Pinpoint the cell where the given text exists, returning its (x, y) midpoint coordinate. 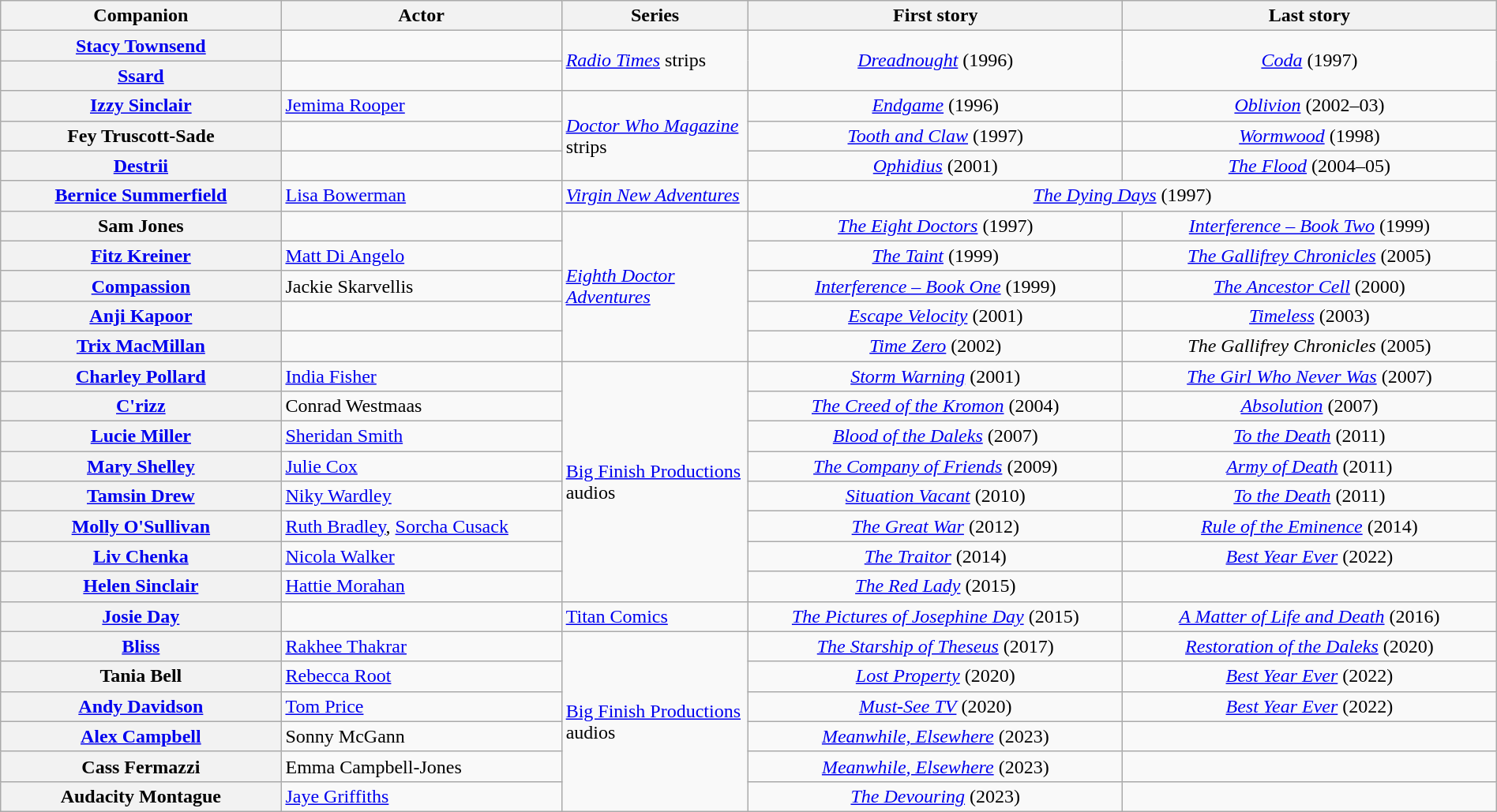
Sheridan Smith (422, 436)
Restoration of the Daleks (2020) (1310, 646)
Charley Pollard (141, 376)
Time Zero (2002) (936, 346)
The Company of Friends (2009) (936, 466)
C'rizz (141, 406)
Wormwood (1998) (1310, 136)
Ophidius (2001) (936, 166)
Cass Fermazzi (141, 766)
Lisa Bowerman (422, 196)
Alex Campbell (141, 736)
Molly O'Sullivan (141, 526)
Last story (1310, 16)
Conrad Westmaas (422, 406)
The Taint (1999) (936, 256)
Tom Price (422, 706)
The Flood (2004–05) (1310, 166)
Titan Comics (655, 616)
Blood of the Daleks (2007) (936, 436)
Rule of the Eminence (2014) (1310, 526)
Jackie Skarvellis (422, 286)
Anji Kapoor (141, 316)
A Matter of Life and Death (2016) (1310, 616)
Must-See TV (2020) (936, 706)
The Red Lady (2015) (936, 586)
Compassion (141, 286)
Izzy Sinclair (141, 106)
The Creed of the Kromon (2004) (936, 406)
India Fisher (422, 376)
The Girl Who Never Was (2007) (1310, 376)
Ssard (141, 76)
Interference – Book Two (1999) (1310, 226)
Endgame (1996) (936, 106)
Rakhee Thakrar (422, 646)
Interference – Book One (1999) (936, 286)
Absolution (2007) (1310, 406)
Tamsin Drew (141, 496)
Series (655, 16)
The Dying Days (1997) (1123, 196)
First story (936, 16)
The Devouring (2023) (936, 796)
Sam Jones (141, 226)
Stacy Townsend (141, 46)
Tania Bell (141, 676)
Hattie Morahan (422, 586)
Radio Times strips (655, 61)
Lost Property (2020) (936, 676)
Dreadnought (1996) (936, 61)
Situation Vacant (2010) (936, 496)
Helen Sinclair (141, 586)
Sonny McGann (422, 736)
Escape Velocity (2001) (936, 316)
The Great War (2012) (936, 526)
The Pictures of Josephine Day (2015) (936, 616)
Mary Shelley (141, 466)
The Eight Doctors (1997) (936, 226)
Tooth and Claw (1997) (936, 136)
Oblivion (2002–03) (1310, 106)
Virgin New Adventures (655, 196)
Bernice Summerfield (141, 196)
Josie Day (141, 616)
Jaye Griffiths (422, 796)
Niky Wardley (422, 496)
Nicola Walker (422, 556)
The Starship of Theseus (2017) (936, 646)
The Ancestor Cell (2000) (1310, 286)
Emma Campbell-Jones (422, 766)
Julie Cox (422, 466)
Liv Chenka (141, 556)
Companion (141, 16)
Timeless (2003) (1310, 316)
Audacity Montague (141, 796)
Coda (1997) (1310, 61)
Destrii (141, 166)
Rebecca Root (422, 676)
The Traitor (2014) (936, 556)
Andy Davidson (141, 706)
Actor (422, 16)
Trix MacMillan (141, 346)
Storm Warning (2001) (936, 376)
Lucie Miller (141, 436)
Jemima Rooper (422, 106)
Doctor Who Magazine strips (655, 136)
Army of Death (2011) (1310, 466)
Fitz Kreiner (141, 256)
Ruth Bradley, Sorcha Cusack (422, 526)
Eighth Doctor Adventures (655, 286)
Bliss (141, 646)
Matt Di Angelo (422, 256)
Fey Truscott-Sade (141, 136)
